Scan for the cell matching the given text and deliver its (X, Y) coordinate at center. 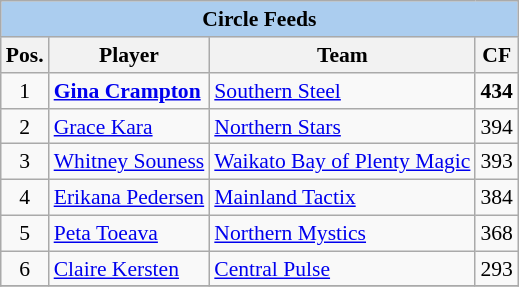
434 (496, 91)
Southern Steel (342, 91)
293 (496, 269)
Circle Feeds (260, 19)
Northern Mystics (342, 233)
384 (496, 197)
Northern Stars (342, 126)
3 (25, 162)
Claire Kersten (130, 269)
6 (25, 269)
2 (25, 126)
Waikato Bay of Plenty Magic (342, 162)
394 (496, 126)
393 (496, 162)
Whitney Souness (130, 162)
4 (25, 197)
Mainland Tactix (342, 197)
5 (25, 233)
Team (342, 55)
Peta Toeava (130, 233)
Gina Crampton (130, 91)
Central Pulse (342, 269)
Pos. (25, 55)
CF (496, 55)
Player (130, 55)
1 (25, 91)
Grace Kara (130, 126)
368 (496, 233)
Erikana Pedersen (130, 197)
